Identify which cell holds the provided text, then report its (X, Y) central coordinate. 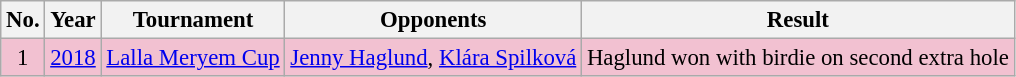
Haglund won with birdie on second extra hole (798, 58)
Opponents (434, 20)
No. (23, 20)
Tournament (193, 20)
Lalla Meryem Cup (193, 58)
1 (23, 58)
Year (73, 20)
2018 (73, 58)
Result (798, 20)
Jenny Haglund, Klára Spilková (434, 58)
